Provide the (x, y) coordinate of the cell's center where the given text is located.  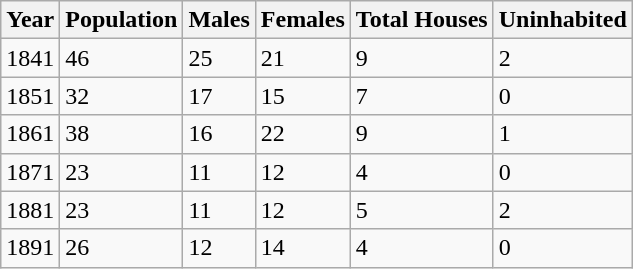
Year (30, 20)
Population (122, 20)
1871 (30, 172)
32 (122, 96)
1861 (30, 134)
17 (219, 96)
46 (122, 58)
16 (219, 134)
1851 (30, 96)
Total Houses (422, 20)
1881 (30, 210)
7 (422, 96)
38 (122, 134)
Males (219, 20)
21 (302, 58)
15 (302, 96)
26 (122, 248)
5 (422, 210)
1 (562, 134)
14 (302, 248)
22 (302, 134)
Females (302, 20)
Uninhabited (562, 20)
25 (219, 58)
1841 (30, 58)
1891 (30, 248)
